Provide the (x, y) coordinate of the cell's center where the given text is located.  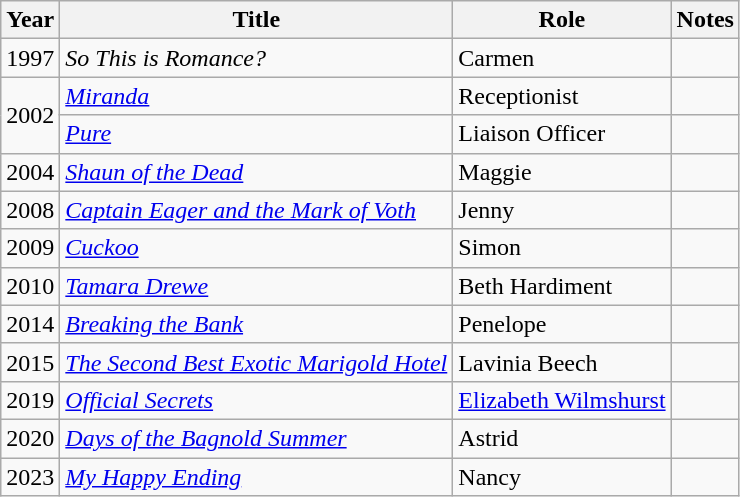
2019 (30, 400)
Notes (705, 20)
2014 (30, 324)
Lavinia Beech (562, 362)
The Second Best Exotic Marigold Hotel (256, 362)
2020 (30, 438)
1997 (30, 58)
2015 (30, 362)
Shaun of the Dead (256, 172)
2002 (30, 115)
Jenny (562, 210)
So This is Romance? (256, 58)
Elizabeth Wilmshurst (562, 400)
Title (256, 20)
Cuckoo (256, 248)
Carmen (562, 58)
Penelope (562, 324)
2023 (30, 477)
Astrid (562, 438)
2010 (30, 286)
Simon (562, 248)
Beth Hardiment (562, 286)
My Happy Ending (256, 477)
Breaking the Bank (256, 324)
Liaison Officer (562, 134)
Pure (256, 134)
Receptionist (562, 96)
Official Secrets (256, 400)
Maggie (562, 172)
Tamara Drewe (256, 286)
2009 (30, 248)
Year (30, 20)
Days of the Bagnold Summer (256, 438)
2008 (30, 210)
Captain Eager and the Mark of Voth (256, 210)
2004 (30, 172)
Nancy (562, 477)
Miranda (256, 96)
Role (562, 20)
